Find where the given text appears and provide that cell's center as [X, Y] coordinate. 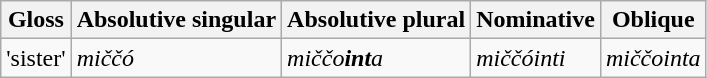
Absolutive plural [376, 20]
'sister' [36, 58]
Gloss [36, 20]
miččóinti [536, 58]
Nominative [536, 20]
miččó [176, 58]
Oblique [653, 20]
Absolutive singular [176, 20]
